Extract the (x, y) coordinate from the center of the cell holding the provided text.  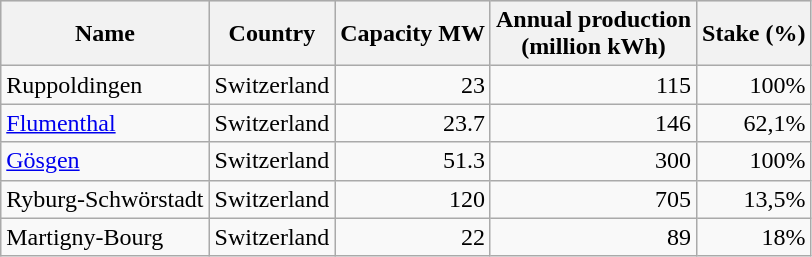
Capacity MW (413, 34)
62,1% (754, 123)
Name (105, 34)
Annual production(million kWh) (593, 34)
23.7 (413, 123)
705 (593, 199)
146 (593, 123)
22 (413, 237)
Flumenthal (105, 123)
Ryburg-Schwörstadt (105, 199)
18% (754, 237)
Gösgen (105, 161)
51.3 (413, 161)
Country (272, 34)
89 (593, 237)
Ruppoldingen (105, 85)
300 (593, 161)
120 (413, 199)
Stake (%) (754, 34)
13,5% (754, 199)
115 (593, 85)
Martigny-Bourg (105, 237)
23 (413, 85)
